Output the (X, Y) coordinate of the center of the cell containing the given text.  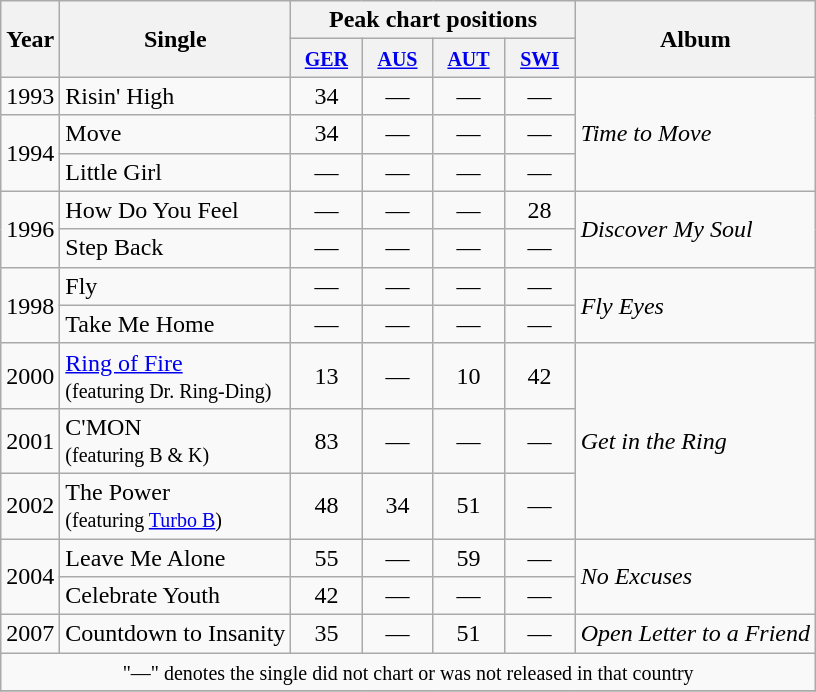
Peak chart positions (433, 20)
Discover My Soul (695, 229)
55 (326, 557)
1998 (30, 305)
Time to Move (695, 134)
2002 (30, 506)
35 (326, 634)
1994 (30, 153)
Ring of Fire(featuring Dr. Ring-Ding) (176, 376)
AUS (398, 58)
Take Me Home (176, 324)
Celebrate Youth (176, 596)
Year (30, 39)
10 (468, 376)
Move (176, 134)
48 (326, 506)
28 (540, 210)
C'MON(featuring B & K) (176, 440)
How Do You Feel (176, 210)
13 (326, 376)
AUT (468, 58)
59 (468, 557)
2001 (30, 440)
Open Letter to a Friend (695, 634)
Risin' High (176, 96)
Step Back (176, 248)
Get in the Ring (695, 440)
"—" denotes the single did not chart or was not released in that country (408, 672)
2007 (30, 634)
1996 (30, 229)
2004 (30, 576)
Leave Me Alone (176, 557)
Single (176, 39)
No Excuses (695, 576)
Little Girl (176, 172)
SWI (540, 58)
GER (326, 58)
Fly Eyes (695, 305)
83 (326, 440)
Fly (176, 286)
Countdown to Insanity (176, 634)
2000 (30, 376)
1993 (30, 96)
The Power(featuring Turbo B) (176, 506)
Album (695, 39)
